Extract the (X, Y) coordinate from the center of the cell holding the provided text.  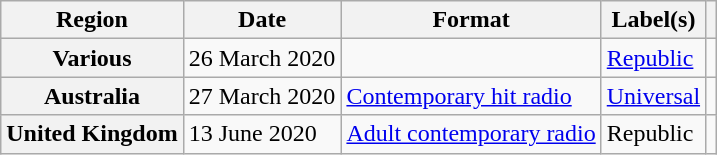
Region (92, 20)
27 March 2020 (262, 96)
Label(s) (653, 20)
Universal (653, 96)
Format (471, 20)
Date (262, 20)
26 March 2020 (262, 58)
13 June 2020 (262, 134)
United Kingdom (92, 134)
Various (92, 58)
Contemporary hit radio (471, 96)
Australia (92, 96)
Adult contemporary radio (471, 134)
